Locate the cell with the specified text and output its (X, Y) center coordinate. 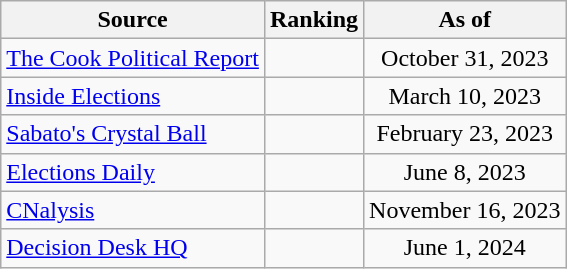
Decision Desk HQ (133, 248)
CNalysis (133, 210)
As of (465, 20)
Ranking (314, 20)
November 16, 2023 (465, 210)
March 10, 2023 (465, 96)
The Cook Political Report (133, 58)
February 23, 2023 (465, 134)
Inside Elections (133, 96)
June 8, 2023 (465, 172)
June 1, 2024 (465, 248)
Source (133, 20)
Sabato's Crystal Ball (133, 134)
Elections Daily (133, 172)
October 31, 2023 (465, 58)
